Identify which cell holds the provided text, then report its [X, Y] central coordinate. 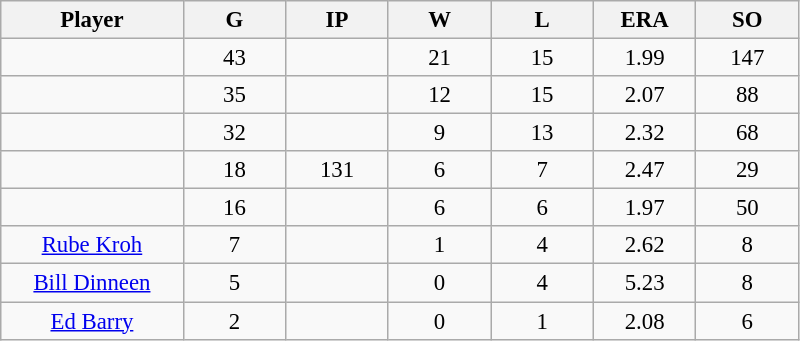
2.62 [644, 245]
13 [542, 133]
18 [234, 170]
2.32 [644, 133]
Bill Dinneen [92, 283]
1.97 [644, 208]
2.07 [644, 95]
131 [338, 170]
32 [234, 133]
W [440, 20]
G [234, 20]
Ed Barry [92, 321]
ERA [644, 20]
2.08 [644, 321]
2 [234, 321]
Rube Kroh [92, 245]
5.23 [644, 283]
12 [440, 95]
Player [92, 20]
35 [234, 95]
2.47 [644, 170]
9 [440, 133]
43 [234, 58]
1.99 [644, 58]
SO [748, 20]
16 [234, 208]
88 [748, 95]
5 [234, 283]
29 [748, 170]
68 [748, 133]
147 [748, 58]
L [542, 20]
21 [440, 58]
50 [748, 208]
IP [338, 20]
